Output the (x, y) coordinate of the center of the cell containing the given text.  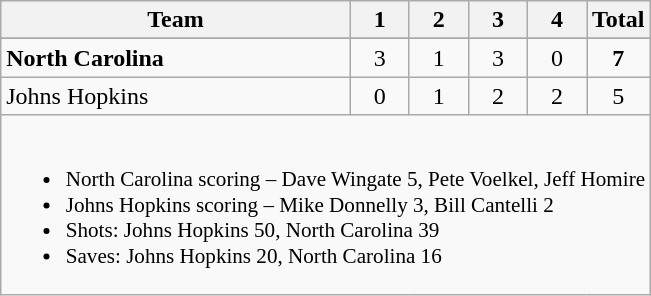
Team (176, 20)
North Carolina (176, 58)
7 (618, 58)
Johns Hopkins (176, 96)
4 (556, 20)
5 (618, 96)
Total (618, 20)
